Locate the cell with the specified text and output its [x, y] center coordinate. 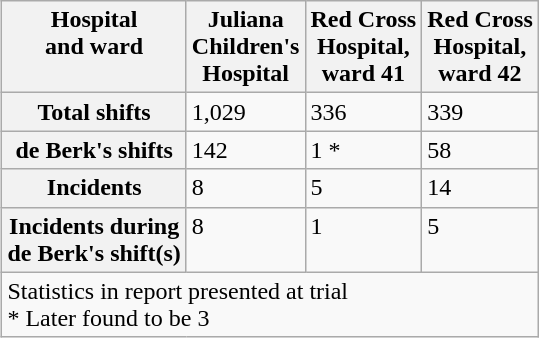
Incidents [94, 188]
336 [364, 112]
58 [480, 150]
1 [364, 240]
JulianaChildren'sHospital [246, 47]
14 [480, 188]
de Berk's shifts [94, 150]
1 * [364, 150]
Red CrossHospital,ward 41 [364, 47]
Statistics in report presented at trial* Later found to be 3 [270, 304]
142 [246, 150]
Total shifts [94, 112]
339 [480, 112]
Red CrossHospital,ward 42 [480, 47]
Hospitaland ward [94, 47]
1,029 [246, 112]
Incidents duringde Berk's shift(s) [94, 240]
